Extract the [x, y] coordinate from the center of the cell holding the provided text.  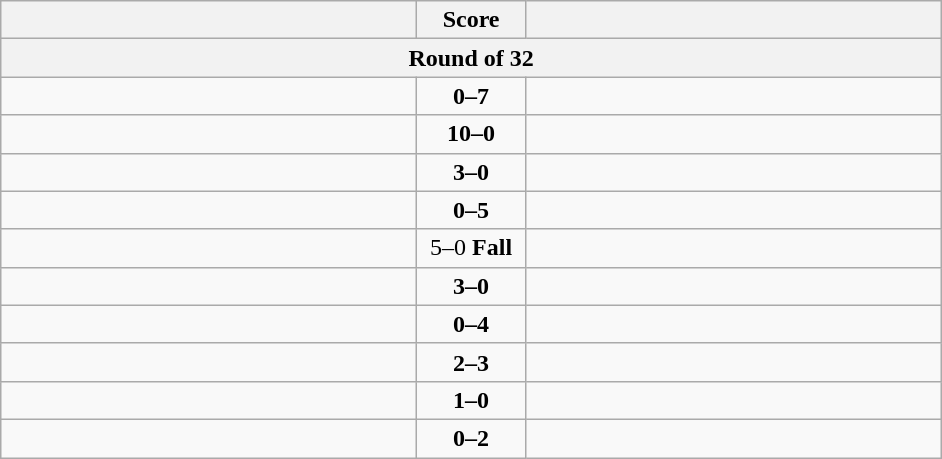
0–5 [472, 210]
Round of 32 [472, 58]
0–7 [472, 96]
0–2 [472, 438]
0–4 [472, 324]
5–0 Fall [472, 248]
1–0 [472, 400]
2–3 [472, 362]
Score [472, 20]
10–0 [472, 134]
